Extract the (X, Y) coordinate from the center of the cell holding the provided text.  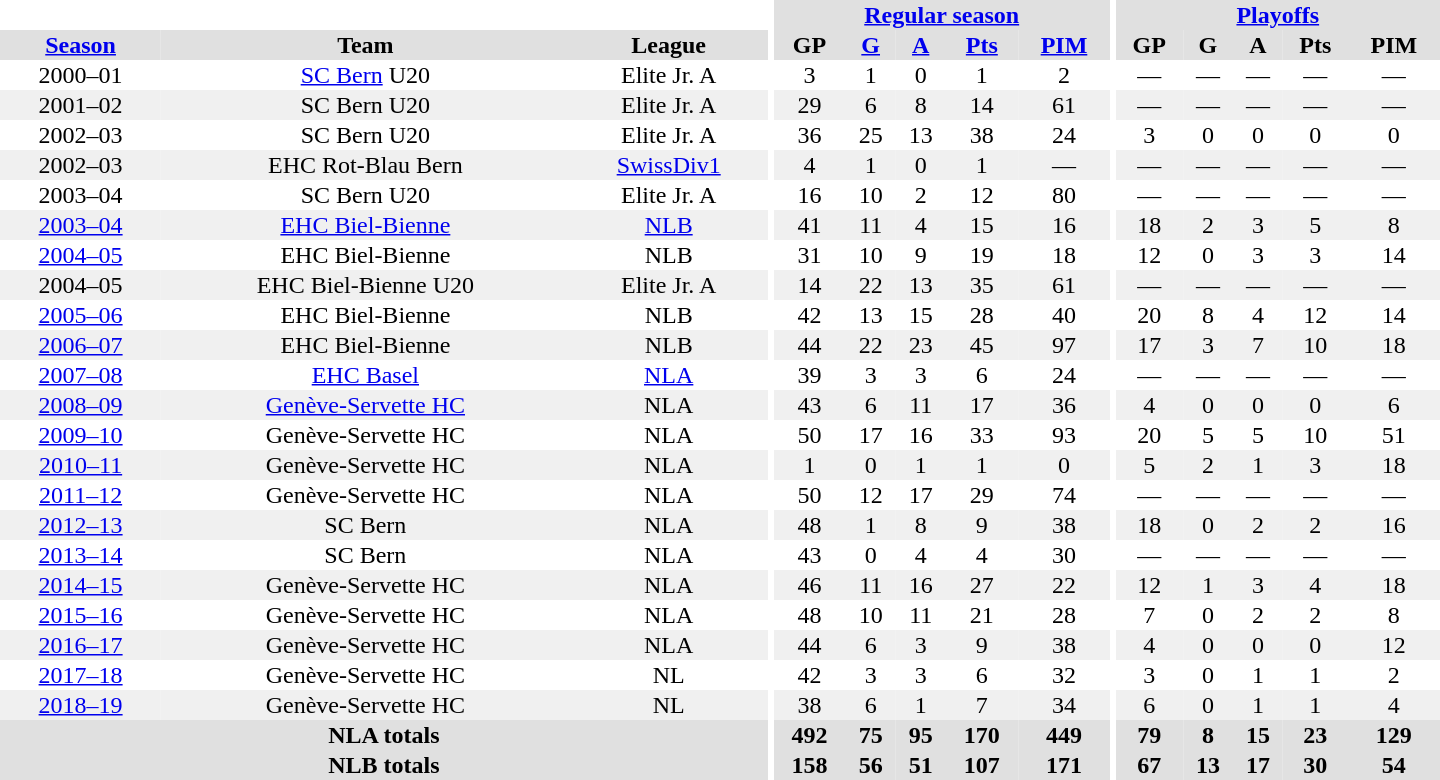
45 (982, 345)
74 (1064, 495)
75 (871, 735)
League (669, 45)
2011–12 (80, 495)
2015–16 (80, 615)
EHC Rot-Blau Bern (365, 165)
19 (982, 255)
25 (871, 135)
40 (1064, 315)
NLB totals (384, 765)
449 (1064, 735)
67 (1150, 765)
79 (1150, 735)
21 (982, 615)
35 (982, 285)
107 (982, 765)
Playoffs (1278, 15)
41 (809, 225)
2012–13 (80, 525)
54 (1394, 765)
SwissDiv1 (669, 165)
27 (982, 585)
NLA totals (384, 735)
2013–14 (80, 555)
31 (809, 255)
2006–07 (80, 345)
2017–18 (80, 675)
32 (1064, 675)
EHC Basel (365, 375)
129 (1394, 735)
46 (809, 585)
2018–19 (80, 705)
2000–01 (80, 75)
2001–02 (80, 105)
Season (80, 45)
80 (1064, 195)
2014–15 (80, 585)
97 (1064, 345)
2007–08 (80, 375)
2010–11 (80, 465)
170 (982, 735)
Team (365, 45)
34 (1064, 705)
2009–10 (80, 435)
EHC Biel-Bienne U20 (365, 285)
2005–06 (80, 315)
2016–17 (80, 645)
93 (1064, 435)
158 (809, 765)
2008–09 (80, 405)
95 (921, 735)
171 (1064, 765)
Regular season (942, 15)
39 (809, 375)
56 (871, 765)
492 (809, 735)
33 (982, 435)
